Pinpoint the cell where the given text exists, returning its (x, y) midpoint coordinate. 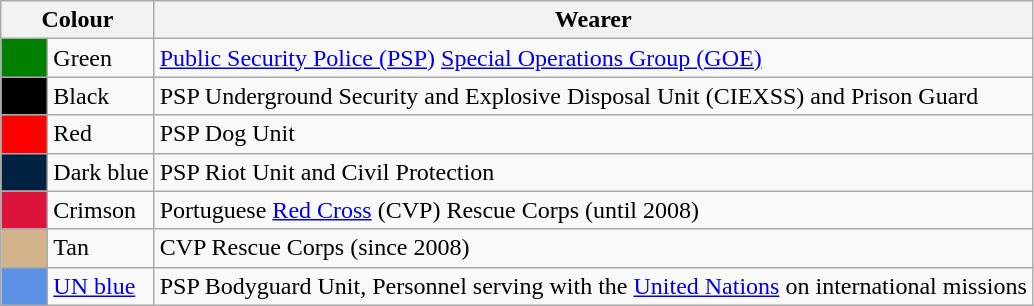
Dark blue (101, 172)
Green (101, 58)
Colour (78, 20)
Wearer (593, 20)
Red (101, 134)
PSP Dog Unit (593, 134)
Public Security Police (PSP) Special Operations Group (GOE) (593, 58)
Crimson (101, 210)
PSP Bodyguard Unit, Personnel serving with the United Nations on international missions (593, 286)
Portuguese Red Cross (CVP) Rescue Corps (until 2008) (593, 210)
UN blue (101, 286)
Tan (101, 248)
Black (101, 96)
PSP Underground Security and Explosive Disposal Unit (CIEXSS) and Prison Guard (593, 96)
PSP Riot Unit and Civil Protection (593, 172)
CVP Rescue Corps (since 2008) (593, 248)
